From the cell containing the given text, extract its center point as [x, y] coordinate. 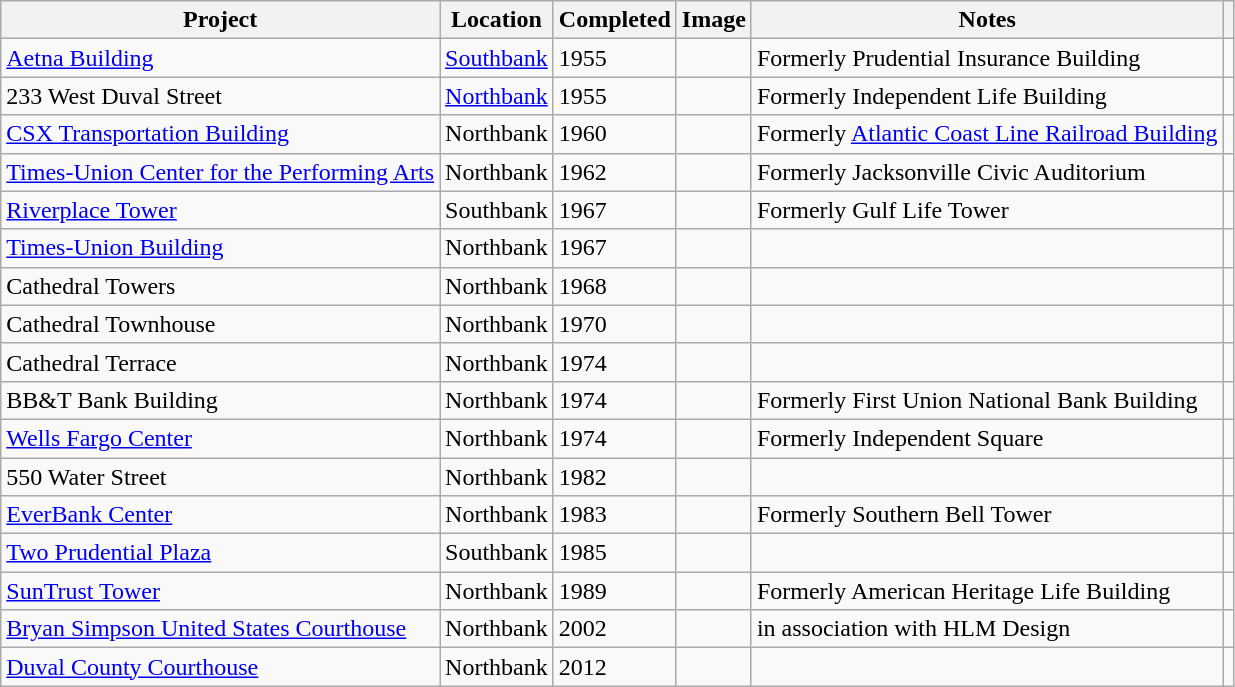
Formerly American Heritage Life Building [987, 591]
2012 [614, 667]
Location [497, 20]
2002 [614, 629]
Aetna Building [220, 58]
SunTrust Tower [220, 591]
Bryan Simpson United States Courthouse [220, 629]
1962 [614, 172]
Times-Union Building [220, 248]
CSX Transportation Building [220, 134]
Wells Fargo Center [220, 438]
1960 [614, 134]
Times-Union Center for the Performing Arts [220, 172]
Formerly Jacksonville Civic Auditorium [987, 172]
1989 [614, 591]
1982 [614, 477]
550 Water Street [220, 477]
Formerly Prudential Insurance Building [987, 58]
Duval County Courthouse [220, 667]
Cathedral Townhouse [220, 324]
Formerly Atlantic Coast Line Railroad Building [987, 134]
1968 [614, 286]
1985 [614, 553]
Notes [987, 20]
Two Prudential Plaza [220, 553]
Image [714, 20]
Formerly Independent Square [987, 438]
Formerly Gulf Life Tower [987, 210]
Cathedral Towers [220, 286]
Riverplace Tower [220, 210]
Completed [614, 20]
Formerly Independent Life Building [987, 96]
Formerly Southern Bell Tower [987, 515]
Project [220, 20]
Cathedral Terrace [220, 362]
BB&T Bank Building [220, 400]
233 West Duval Street [220, 96]
1970 [614, 324]
in association with HLM Design [987, 629]
EverBank Center [220, 515]
1983 [614, 515]
Formerly First Union National Bank Building [987, 400]
